Output the [X, Y] coordinate of the center of the cell containing the given text.  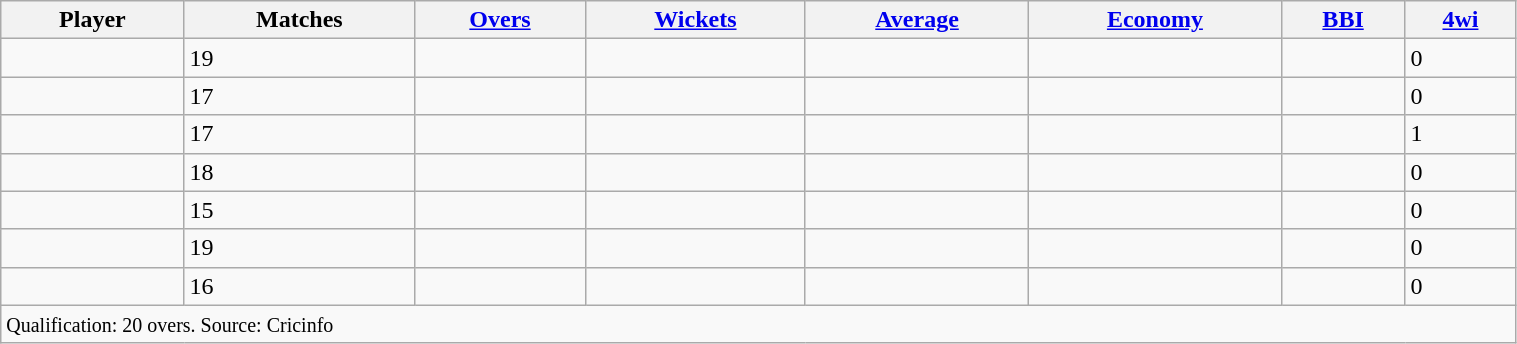
18 [300, 172]
16 [300, 286]
Qualification: 20 overs. Source: Cricinfo [758, 324]
Player [92, 20]
15 [300, 210]
BBI [1343, 20]
1 [1460, 134]
4wi [1460, 20]
Overs [500, 20]
Economy [1156, 20]
Matches [300, 20]
Wickets [695, 20]
Average [916, 20]
